Search for the cell housing the specified text and yield its (X, Y) center coordinate. 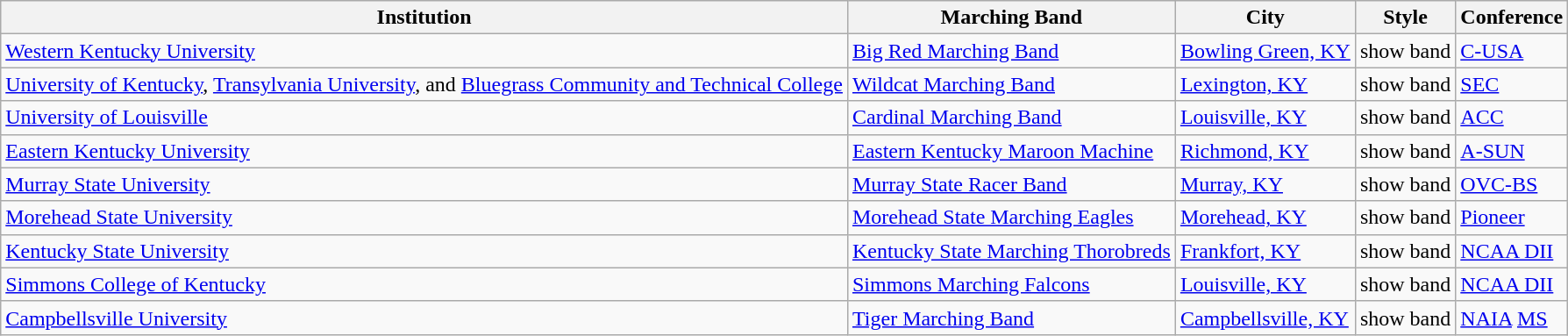
Western Kentucky University (424, 51)
Bowling Green, KY (1265, 51)
Campbellsville, KY (1265, 318)
Eastern Kentucky University (424, 151)
City (1265, 18)
Tiger Marching Band (1011, 318)
University of Louisville (424, 118)
SEC (1512, 84)
Murray, KY (1265, 184)
Frankfort, KY (1265, 251)
Richmond, KY (1265, 151)
University of Kentucky, Transylvania University, and Bluegrass Community and Technical College (424, 84)
ACC (1512, 118)
Big Red Marching Band (1011, 51)
Marching Band (1011, 18)
Conference (1512, 18)
Lexington, KY (1265, 84)
Wildcat Marching Band (1011, 84)
Kentucky State University (424, 251)
Cardinal Marching Band (1011, 118)
Murray State University (424, 184)
Kentucky State Marching Thorobreds (1011, 251)
Morehead State Marching Eagles (1011, 218)
OVC-BS (1512, 184)
NAIA MS (1512, 318)
Simmons Marching Falcons (1011, 284)
Eastern Kentucky Maroon Machine (1011, 151)
Morehead State University (424, 218)
Morehead, KY (1265, 218)
Simmons College of Kentucky (424, 284)
A-SUN (1512, 151)
Murray State Racer Band (1011, 184)
Pioneer (1512, 218)
C-USA (1512, 51)
Style (1405, 18)
Institution (424, 18)
Campbellsville University (424, 318)
